Search for the cell housing the specified text and yield its [x, y] center coordinate. 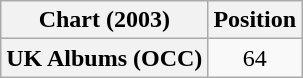
Position [255, 20]
UK Albums (OCC) [104, 58]
64 [255, 58]
Chart (2003) [104, 20]
